Detect which cell encompasses the target text, then output its (x, y) center coordinate. 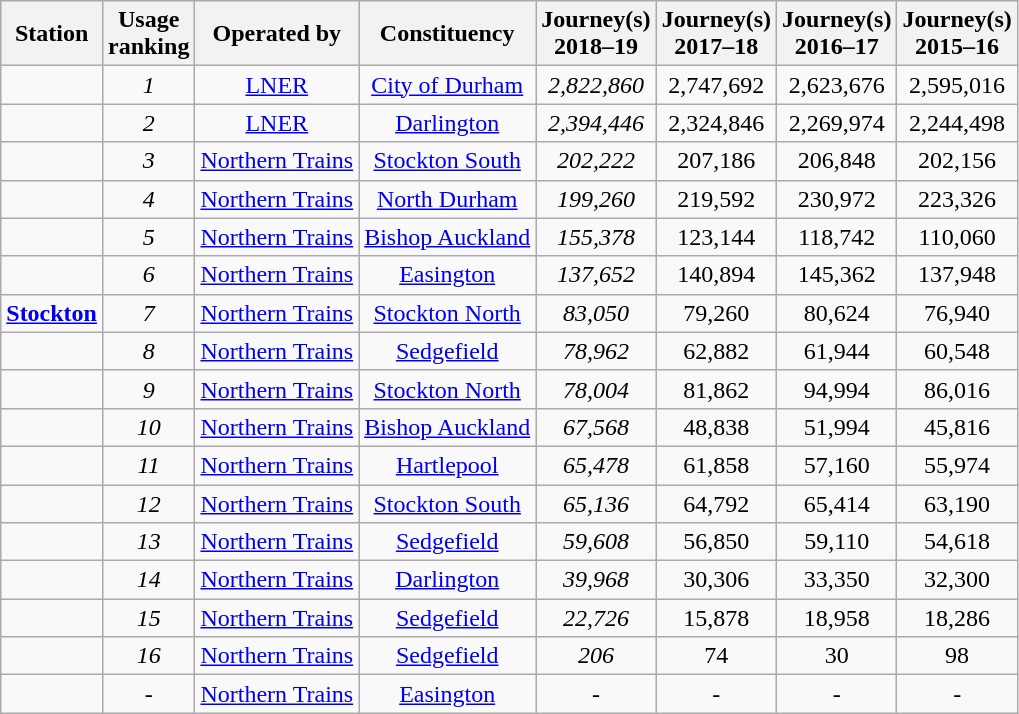
13 (148, 542)
Constituency (448, 34)
78,004 (596, 389)
City of Durham (448, 85)
145,362 (837, 275)
63,190 (957, 503)
15,878 (716, 618)
61,858 (716, 465)
78,962 (596, 351)
76,940 (957, 313)
2,595,016 (957, 85)
79,260 (716, 313)
61,944 (837, 351)
2,324,846 (716, 123)
Journey(s)2017–18 (716, 34)
223,326 (957, 199)
Hartlepool (448, 465)
22,726 (596, 618)
199,260 (596, 199)
Station (52, 34)
67,568 (596, 427)
North Durham (448, 199)
94,994 (837, 389)
64,792 (716, 503)
16 (148, 656)
33,350 (837, 580)
83,050 (596, 313)
206,848 (837, 161)
206 (596, 656)
59,110 (837, 542)
11 (148, 465)
3 (148, 161)
65,414 (837, 503)
2,822,860 (596, 85)
2,244,498 (957, 123)
98 (957, 656)
5 (148, 237)
86,016 (957, 389)
80,624 (837, 313)
48,838 (716, 427)
4 (148, 199)
137,652 (596, 275)
57,160 (837, 465)
30 (837, 656)
59,608 (596, 542)
10 (148, 427)
2,747,692 (716, 85)
65,478 (596, 465)
74 (716, 656)
137,948 (957, 275)
123,144 (716, 237)
9 (148, 389)
Journey(s)2016–17 (837, 34)
2,269,974 (837, 123)
118,742 (837, 237)
230,972 (837, 199)
2 (148, 123)
12 (148, 503)
110,060 (957, 237)
55,974 (957, 465)
202,156 (957, 161)
140,894 (716, 275)
65,136 (596, 503)
56,850 (716, 542)
2,394,446 (596, 123)
Journey(s)2015–16 (957, 34)
1 (148, 85)
18,958 (837, 618)
81,862 (716, 389)
14 (148, 580)
60,548 (957, 351)
8 (148, 351)
32,300 (957, 580)
Journey(s)2018–19 (596, 34)
Operated by (277, 34)
30,306 (716, 580)
219,592 (716, 199)
Stockton (52, 313)
62,882 (716, 351)
54,618 (957, 542)
39,968 (596, 580)
45,816 (957, 427)
7 (148, 313)
51,994 (837, 427)
2,623,676 (837, 85)
155,378 (596, 237)
15 (148, 618)
207,186 (716, 161)
Usageranking (148, 34)
18,286 (957, 618)
6 (148, 275)
202,222 (596, 161)
